Locate the cell with the specified text and output its (X, Y) center coordinate. 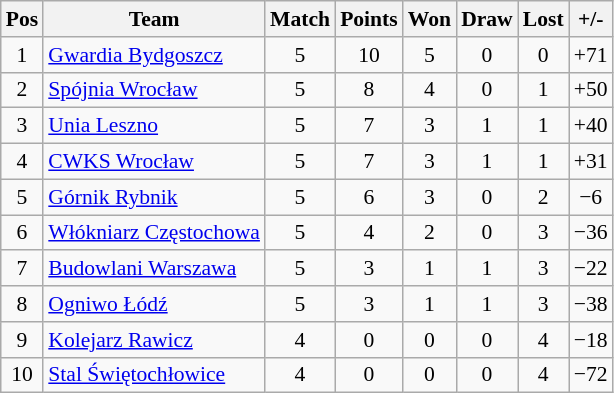
Stal Świętochłowice (154, 375)
Kolejarz Rawicz (154, 340)
+31 (591, 162)
−6 (591, 197)
Unia Leszno (154, 126)
Górnik Rybnik (154, 197)
9 (22, 340)
−72 (591, 375)
+71 (591, 55)
CWKS Wrocław (154, 162)
Draw (487, 19)
+50 (591, 90)
Spójnia Wrocław (154, 90)
Team (154, 19)
Budowlani Warszawa (154, 269)
−22 (591, 269)
Ogniwo Łódź (154, 304)
Won (430, 19)
−38 (591, 304)
−18 (591, 340)
Lost (544, 19)
−36 (591, 233)
Włókniarz Częstochowa (154, 233)
+/- (591, 19)
Match (300, 19)
Gwardia Bydgoszcz (154, 55)
Points (369, 19)
+40 (591, 126)
Pos (22, 19)
